From the cell containing the given text, extract its center point as (x, y) coordinate. 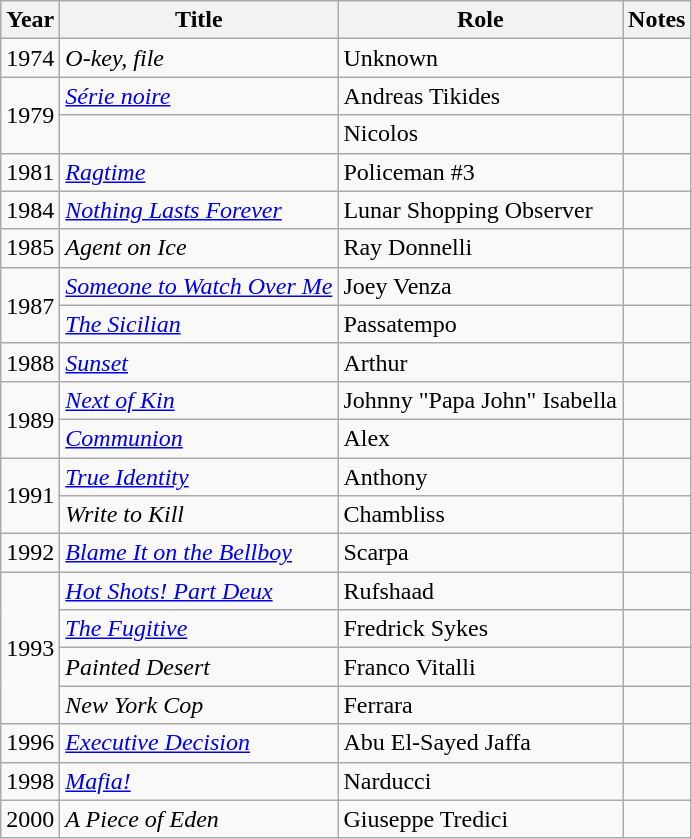
Ferrara (480, 705)
Executive Decision (199, 743)
Rufshaad (480, 591)
The Fugitive (199, 629)
New York Cop (199, 705)
1996 (30, 743)
Lunar Shopping Observer (480, 210)
2000 (30, 819)
Agent on Ice (199, 248)
1993 (30, 648)
Giuseppe Tredici (480, 819)
1989 (30, 419)
1985 (30, 248)
O-key, file (199, 58)
Next of Kin (199, 400)
Hot Shots! Part Deux (199, 591)
1979 (30, 115)
Scarpa (480, 553)
1974 (30, 58)
Blame It on the Bellboy (199, 553)
Chambliss (480, 515)
Andreas Tikides (480, 96)
Communion (199, 438)
Year (30, 20)
Série noire (199, 96)
1988 (30, 362)
1984 (30, 210)
Nothing Lasts Forever (199, 210)
Painted Desert (199, 667)
Narducci (480, 781)
Notes (657, 20)
Title (199, 20)
Unknown (480, 58)
Johnny "Papa John" Isabella (480, 400)
Role (480, 20)
The Sicilian (199, 324)
Ragtime (199, 172)
Write to Kill (199, 515)
Someone to Watch Over Me (199, 286)
Ray Donnelli (480, 248)
1991 (30, 496)
Abu El-Sayed Jaffa (480, 743)
Passatempo (480, 324)
Nicolos (480, 134)
Franco Vitalli (480, 667)
Sunset (199, 362)
Mafia! (199, 781)
Fredrick Sykes (480, 629)
1992 (30, 553)
1987 (30, 305)
Alex (480, 438)
True Identity (199, 477)
1998 (30, 781)
A Piece of Eden (199, 819)
1981 (30, 172)
Joey Venza (480, 286)
Policeman #3 (480, 172)
Anthony (480, 477)
Arthur (480, 362)
